Output the (x, y) coordinate of the center of the cell containing the given text.  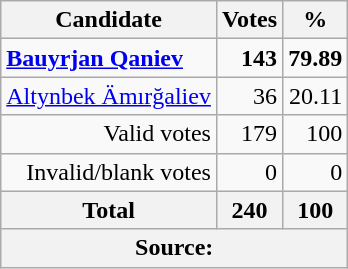
Invalid/blank votes (109, 172)
179 (249, 134)
% (316, 20)
Bauyrjan Qaniev (109, 58)
Votes (249, 20)
36 (249, 96)
Candidate (109, 20)
143 (249, 58)
Valid votes (109, 134)
Altynbek Ämırğaliev (109, 96)
79.89 (316, 58)
Total (109, 210)
Source: (174, 248)
20.11 (316, 96)
240 (249, 210)
